Pinpoint the cell where the given text exists, returning its (x, y) midpoint coordinate. 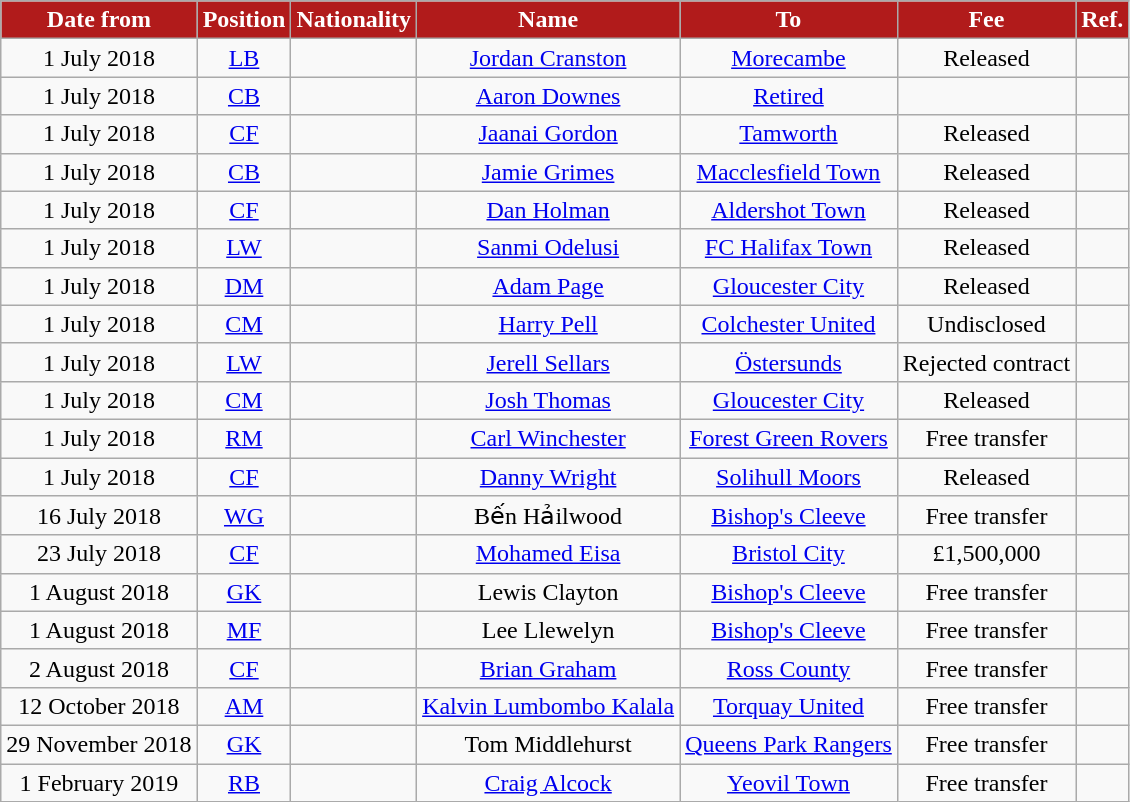
Ross County (789, 668)
Colchester United (789, 324)
To (789, 20)
Ref. (1102, 20)
Tom Middlehurst (548, 744)
DM (244, 286)
Fee (986, 20)
Tamworth (789, 134)
1 February 2019 (99, 783)
Aaron Downes (548, 96)
Lee Llewelyn (548, 630)
Queens Park Rangers (789, 744)
Morecambe (789, 58)
AM (244, 706)
Bristol City (789, 554)
Jerell Sellars (548, 362)
Macclesfield Town (789, 172)
Josh Thomas (548, 400)
Danny Wright (548, 477)
Kalvin Lumbombo Kalala (548, 706)
Rejected contract (986, 362)
Aldershot Town (789, 210)
Torquay United (789, 706)
Craig Alcock (548, 783)
RB (244, 783)
Forest Green Rovers (789, 438)
WG (244, 516)
23 July 2018 (99, 554)
Lewis Clayton (548, 592)
Undisclosed (986, 324)
Mohamed Eisa (548, 554)
Jordan Cranston (548, 58)
FC Halifax Town (789, 248)
Date from (99, 20)
Jamie Grimes (548, 172)
Adam Page (548, 286)
Nationality (354, 20)
Jaanai Gordon (548, 134)
Position (244, 20)
Brian Graham (548, 668)
Retired (789, 96)
RM (244, 438)
Dan Holman (548, 210)
Harry Pell (548, 324)
2 August 2018 (99, 668)
£1,500,000 (986, 554)
LB (244, 58)
MF (244, 630)
12 October 2018 (99, 706)
Name (548, 20)
Sanmi Odelusi (548, 248)
16 July 2018 (99, 516)
29 November 2018 (99, 744)
Solihull Moors (789, 477)
Bến Hảilwood (548, 516)
Yeovil Town (789, 783)
Carl Winchester (548, 438)
Östersunds (789, 362)
